Return the [x, y] coordinate for the center point of the cell that contains the specified text.  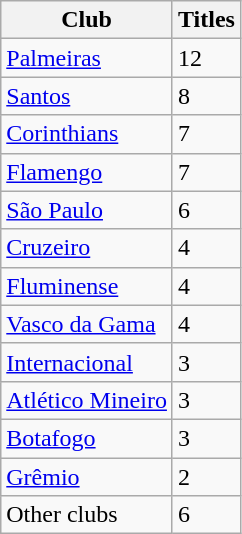
São Paulo [87, 210]
Titles [206, 20]
12 [206, 58]
8 [206, 96]
Corinthians [87, 134]
Internacional [87, 362]
Palmeiras [87, 58]
Vasco da Gama [87, 324]
Cruzeiro [87, 248]
Club [87, 20]
Santos [87, 96]
Grêmio [87, 477]
2 [206, 477]
Fluminense [87, 286]
Flamengo [87, 172]
Botafogo [87, 438]
Atlético Mineiro [87, 400]
Other clubs [87, 515]
